Pinpoint the cell where the given text exists, returning its (x, y) midpoint coordinate. 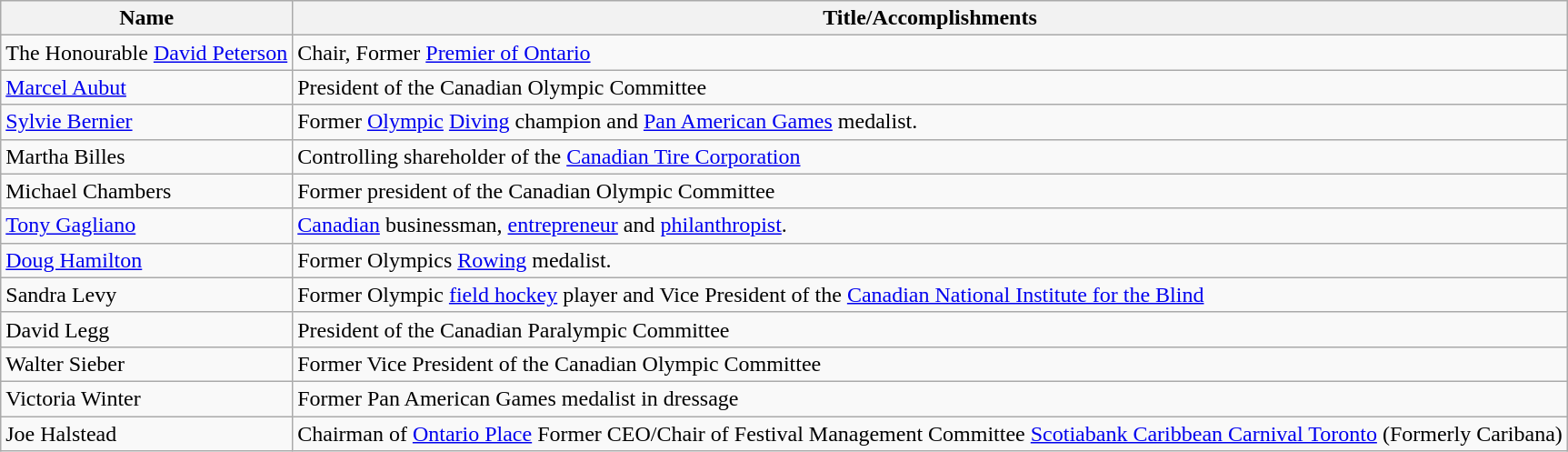
Chairman of Ontario Place Former CEO/Chair of Festival Management Committee Scotiabank Caribbean Carnival Toronto (Formerly Caribana) (931, 434)
Martha Billes (147, 156)
President of the Canadian Paralympic Committee (931, 329)
President of the Canadian Olympic Committee (931, 87)
Tony Gagliano (147, 226)
Controlling shareholder of the Canadian Tire Corporation (931, 156)
Victoria Winter (147, 398)
Name (147, 18)
Former Olympic Diving champion and Pan American Games medalist. (931, 122)
Title/Accomplishments (931, 18)
Doug Hamilton (147, 260)
The Honourable David Peterson (147, 53)
Sandra Levy (147, 295)
Former Olympics Rowing medalist. (931, 260)
Joe Halstead (147, 434)
Sylvie Bernier (147, 122)
Former Pan American Games medalist in dressage (931, 398)
Walter Sieber (147, 364)
Former Olympic field hockey player and Vice President of the Canadian National Institute for the Blind (931, 295)
Michael Chambers (147, 191)
Former Vice President of the Canadian Olympic Committee (931, 364)
Marcel Aubut (147, 87)
David Legg (147, 329)
Chair, Former Premier of Ontario (931, 53)
Canadian businessman, entrepreneur and philanthropist. (931, 226)
Former president of the Canadian Olympic Committee (931, 191)
